From the cell containing the given text, extract its center point as (X, Y) coordinate. 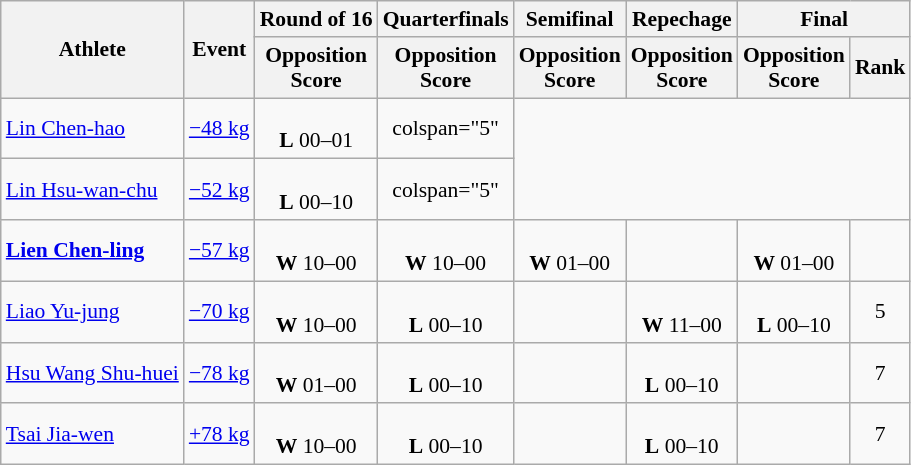
5 (880, 312)
Round of 16 (316, 19)
Final (824, 19)
−70 kg (220, 312)
Lin Chen-hao (92, 128)
Repechage (682, 19)
L 00–01 (316, 128)
Quarterfinals (446, 19)
Event (220, 50)
Tsai Jia-wen (92, 434)
−48 kg (220, 128)
−57 kg (220, 250)
−52 kg (220, 190)
Liao Yu-jung (92, 312)
Lin Hsu-wan-chu (92, 190)
Semifinal (570, 19)
W 11–00 (682, 312)
Lien Chen-ling (92, 250)
Hsu Wang Shu-huei (92, 372)
Rank (880, 68)
−78 kg (220, 372)
+78 kg (220, 434)
Athlete (92, 50)
